Find where the given text appears and provide that cell's center as (X, Y) coordinate. 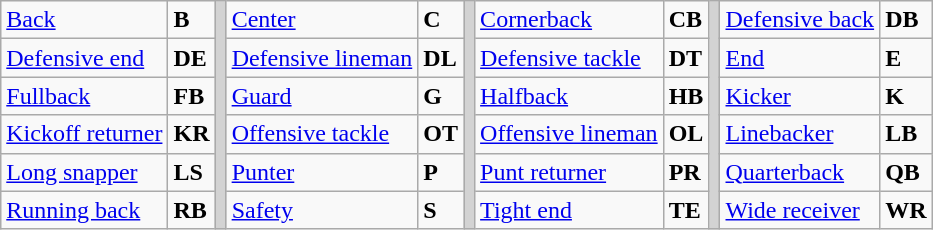
DT (686, 58)
Back (84, 20)
Punt returner (570, 172)
Linebacker (800, 134)
Halfback (570, 96)
DB (906, 20)
WR (906, 210)
Defensive lineman (322, 58)
K (906, 96)
Guard (322, 96)
Cornerback (570, 20)
LS (192, 172)
QB (906, 172)
C (441, 20)
End (800, 58)
Center (322, 20)
DL (441, 58)
Safety (322, 210)
FB (192, 96)
Long snapper (84, 172)
P (441, 172)
B (192, 20)
Offensive tackle (322, 134)
OL (686, 134)
KR (192, 134)
Defensive end (84, 58)
Defensive back (800, 20)
E (906, 58)
Punter (322, 172)
G (441, 96)
Tight end (570, 210)
Kickoff returner (84, 134)
Fullback (84, 96)
S (441, 210)
TE (686, 210)
Kicker (800, 96)
HB (686, 96)
Running back (84, 210)
OT (441, 134)
RB (192, 210)
DE (192, 58)
Defensive tackle (570, 58)
LB (906, 134)
Offensive lineman (570, 134)
CB (686, 20)
Wide receiver (800, 210)
Quarterback (800, 172)
PR (686, 172)
